Locate the cell with the specified text and output its [x, y] center coordinate. 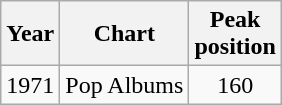
Peakposition [235, 34]
Pop Albums [124, 85]
Chart [124, 34]
Year [30, 34]
160 [235, 85]
1971 [30, 85]
